From the cell containing the given text, extract its center point as (x, y) coordinate. 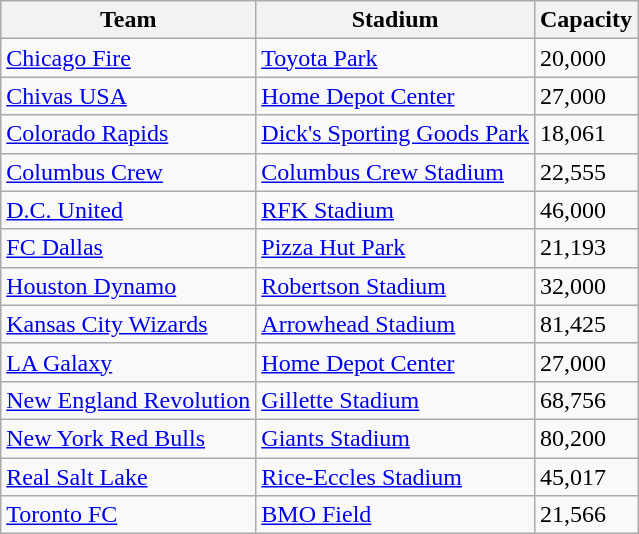
Rice-Eccles Stadium (396, 477)
22,555 (586, 172)
21,566 (586, 515)
Columbus Crew (128, 172)
FC Dallas (128, 248)
81,425 (586, 324)
Colorado Rapids (128, 134)
80,200 (586, 438)
Columbus Crew Stadium (396, 172)
Capacity (586, 20)
Stadium (396, 20)
46,000 (586, 210)
20,000 (586, 58)
68,756 (586, 400)
21,193 (586, 248)
Gillette Stadium (396, 400)
New York Red Bulls (128, 438)
LA Galaxy (128, 362)
Pizza Hut Park (396, 248)
BMO Field (396, 515)
Houston Dynamo (128, 286)
RFK Stadium (396, 210)
Giants Stadium (396, 438)
Chicago Fire (128, 58)
Kansas City Wizards (128, 324)
D.C. United (128, 210)
Team (128, 20)
Dick's Sporting Goods Park (396, 134)
Toyota Park (396, 58)
Chivas USA (128, 96)
45,017 (586, 477)
Real Salt Lake (128, 477)
New England Revolution (128, 400)
Toronto FC (128, 515)
32,000 (586, 286)
Arrowhead Stadium (396, 324)
18,061 (586, 134)
Robertson Stadium (396, 286)
